Identify which cell holds the provided text, then report its (X, Y) central coordinate. 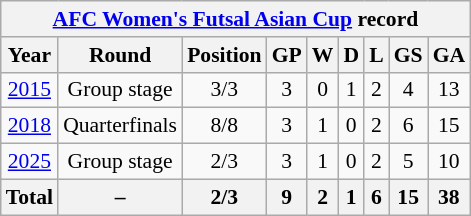
3/3 (224, 90)
10 (450, 162)
AFC Women's Futsal Asian Cup record (236, 19)
GS (408, 55)
D (351, 55)
2018 (30, 126)
9 (287, 197)
Quarterfinals (120, 126)
2015 (30, 90)
Round (120, 55)
4 (408, 90)
GA (450, 55)
38 (450, 197)
5 (408, 162)
W (323, 55)
2025 (30, 162)
Year (30, 55)
8/8 (224, 126)
Total (30, 197)
– (120, 197)
GP (287, 55)
13 (450, 90)
L (376, 55)
Position (224, 55)
